Detect which cell encompasses the target text, then output its [x, y] center coordinate. 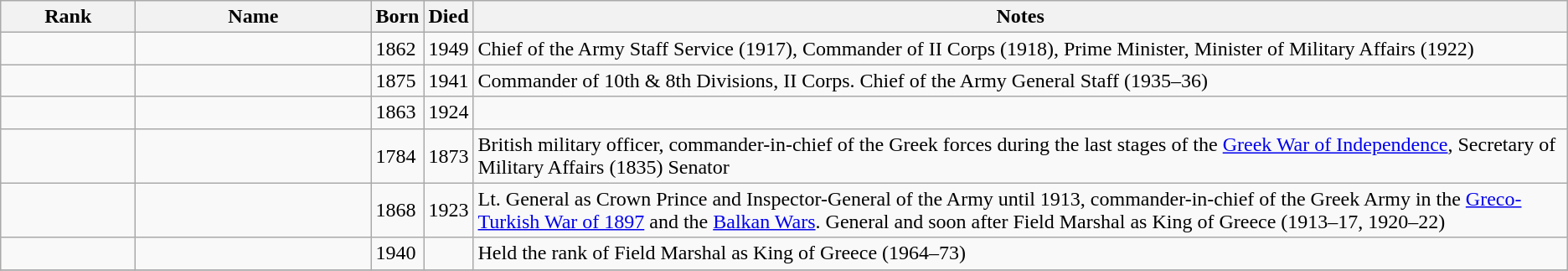
1784 [397, 156]
1863 [397, 112]
1875 [397, 81]
1923 [449, 210]
Held the rank of Field Marshal as King of Greece (1964–73) [1020, 253]
1868 [397, 210]
Notes [1020, 17]
Chief of the Army Staff Service (1917), Commander of II Corps (1918), Prime Minister, Minister of Military Affairs (1922) [1020, 49]
1873 [449, 156]
1862 [397, 49]
Born [397, 17]
1941 [449, 81]
Commander of 10th & 8th Divisions, II Corps. Chief of the Army General Staff (1935–36) [1020, 81]
Rank [69, 17]
1940 [397, 253]
1949 [449, 49]
1924 [449, 112]
Name [253, 17]
Died [449, 17]
